Output the (x, y) coordinate of the center of the cell containing the given text.  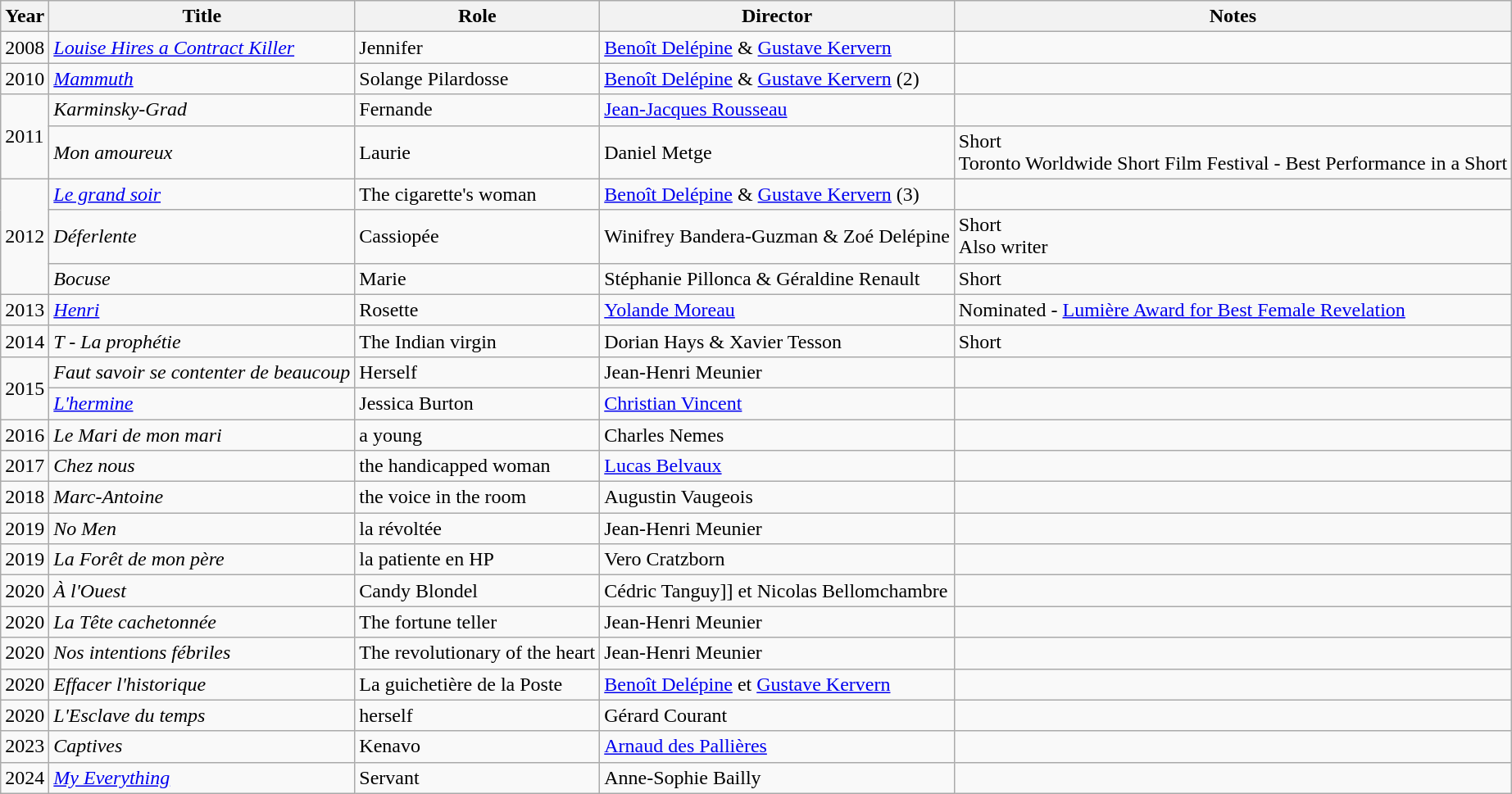
Louise Hires a Contract Killer (202, 48)
Notes (1233, 16)
2011 (25, 136)
Marc-Antoine (202, 497)
Cassiopée (477, 236)
The cigarette's woman (477, 194)
Chez nous (202, 466)
The revolutionary of the heart (477, 653)
Nominated - Lumière Award for Best Female Revelation (1233, 310)
2014 (25, 341)
Year (25, 16)
Bocuse (202, 279)
2016 (25, 435)
2023 (25, 746)
Déferlente (202, 236)
Laurie (477, 152)
Anne-Sophie Bailly (777, 778)
Captives (202, 746)
Cédric Tanguy]] et Nicolas Bellomchambre (777, 591)
the handicapped woman (477, 466)
Jennifer (477, 48)
Karminsky-Grad (202, 110)
La Forêt de mon père (202, 560)
Faut savoir se contenter de beaucoup (202, 372)
2015 (25, 388)
Rosette (477, 310)
the voice in the room (477, 497)
T - La prophétie (202, 341)
Lucas Belvaux (777, 466)
Fernande (477, 110)
La guichetière de la Poste (477, 684)
Benoît Delépine & Gustave Kervern (2) (777, 79)
Stéphanie Pillonca & Géraldine Renault (777, 279)
Role (477, 16)
Charles Nemes (777, 435)
Nos intentions fébriles (202, 653)
Benoît Delépine & Gustave Kervern (3) (777, 194)
Servant (477, 778)
Jessica Burton (477, 403)
Solange Pilardosse (477, 79)
2008 (25, 48)
Henri (202, 310)
Jean-Jacques Rousseau (777, 110)
Director (777, 16)
Kenavo (477, 746)
2018 (25, 497)
la patiente en HP (477, 560)
Le grand soir (202, 194)
Title (202, 16)
L'hermine (202, 403)
la révoltée (477, 529)
ShortAlso writer (1233, 236)
2010 (25, 79)
Herself (477, 372)
2017 (25, 466)
2012 (25, 236)
Vero Cratzborn (777, 560)
Marie (477, 279)
The fortune teller (477, 622)
Le Mari de mon mari (202, 435)
2024 (25, 778)
2013 (25, 310)
Dorian Hays & Xavier Tesson (777, 341)
herself (477, 715)
Daniel Metge (777, 152)
L'Esclave du temps (202, 715)
Mon amoureux (202, 152)
La Tête cachetonnée (202, 622)
Benoît Delépine et Gustave Kervern (777, 684)
ShortToronto Worldwide Short Film Festival - Best Performance in a Short (1233, 152)
a young (477, 435)
Mammuth (202, 79)
Augustin Vaugeois (777, 497)
My Everything (202, 778)
Yolande Moreau (777, 310)
Arnaud des Pallières (777, 746)
Winifrey Bandera-Guzman & Zoé Delépine (777, 236)
Candy Blondel (477, 591)
No Men (202, 529)
Benoît Delépine & Gustave Kervern (777, 48)
Effacer l'historique (202, 684)
The Indian virgin (477, 341)
À l'Ouest (202, 591)
Gérard Courant (777, 715)
Christian Vincent (777, 403)
